Identify which cell holds the provided text, then report its (x, y) central coordinate. 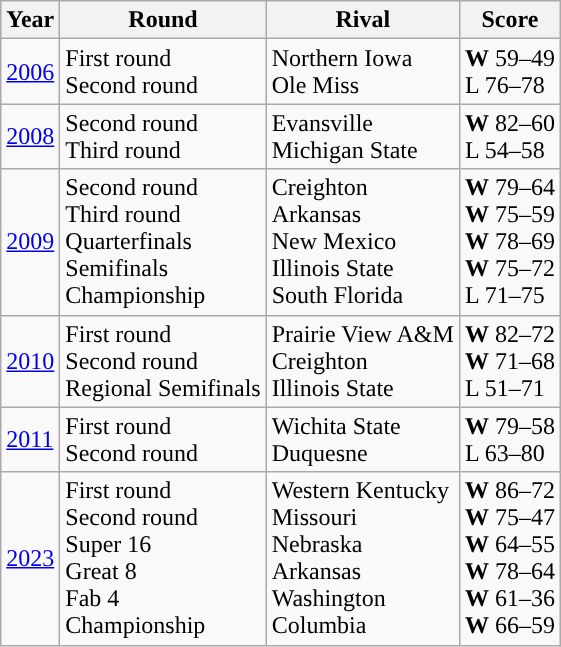
2011 (30, 440)
Prairie View A&MCreightonIllinois State (362, 361)
Second roundThird round (163, 136)
Rival (362, 20)
Round (163, 20)
W 59–49L 76–78 (510, 72)
CreightonArkansasNew MexicoIllinois StateSouth Florida (362, 242)
Score (510, 20)
W 82–72W 71–68L 51–71 (510, 361)
2023 (30, 558)
W 79–58L 63–80 (510, 440)
First roundSecond roundRegional Semifinals (163, 361)
2010 (30, 361)
W 82–60L 54–58 (510, 136)
W 79–64W 75–59W 78–69W 75–72L 71–75 (510, 242)
Western KentuckyMissouriNebraskaArkansasWashingtonColumbia (362, 558)
Northern IowaOle Miss (362, 72)
2008 (30, 136)
First roundSecond roundSuper 16Great 8Fab 4Championship (163, 558)
Second roundThird roundQuarterfinalsSemifinalsChampionship (163, 242)
Year (30, 20)
2006 (30, 72)
2009 (30, 242)
Wichita StateDuquesne (362, 440)
W 86–72W 75–47W 64–55W 78–64W 61–36W 66–59 (510, 558)
EvansvilleMichigan State (362, 136)
